Return (X, Y) of the center of cell containing provided text 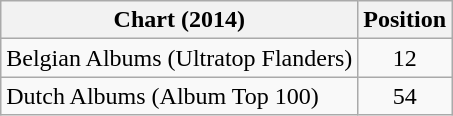
54 (405, 96)
12 (405, 58)
Dutch Albums (Album Top 100) (180, 96)
Position (405, 20)
Chart (2014) (180, 20)
Belgian Albums (Ultratop Flanders) (180, 58)
